Extract the [x, y] coordinate from the center of the cell holding the provided text.  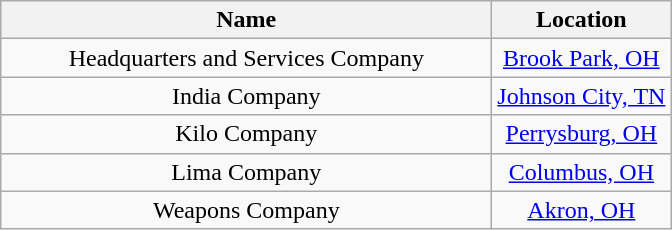
Kilo Company [246, 134]
Perrysburg, OH [582, 134]
Lima Company [246, 172]
Location [582, 20]
India Company [246, 96]
Brook Park, OH [582, 58]
Name [246, 20]
Johnson City, TN [582, 96]
Columbus, OH [582, 172]
Weapons Company [246, 210]
Akron, OH [582, 210]
Headquarters and Services Company [246, 58]
